Output the [x, y] coordinate of the center of the cell containing the given text.  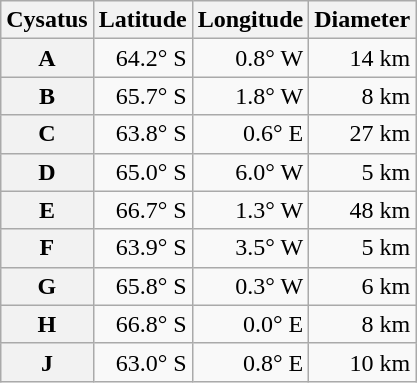
65.8° S [142, 286]
0.6° E [250, 134]
C [47, 134]
0.8° E [250, 362]
Cysatus [47, 20]
0.3° W [250, 286]
14 km [362, 58]
G [47, 286]
3.5° W [250, 248]
66.7° S [142, 210]
H [47, 324]
66.8° S [142, 324]
48 km [362, 210]
B [47, 96]
63.8° S [142, 134]
Longitude [250, 20]
6 km [362, 286]
65.0° S [142, 172]
10 km [362, 362]
1.8° W [250, 96]
6.0° W [250, 172]
Diameter [362, 20]
E [47, 210]
Latitude [142, 20]
1.3° W [250, 210]
0.8° W [250, 58]
D [47, 172]
64.2° S [142, 58]
63.0° S [142, 362]
F [47, 248]
27 km [362, 134]
A [47, 58]
J [47, 362]
65.7° S [142, 96]
0.0° E [250, 324]
63.9° S [142, 248]
